Scan for the cell matching the given text and deliver its (x, y) coordinate at center. 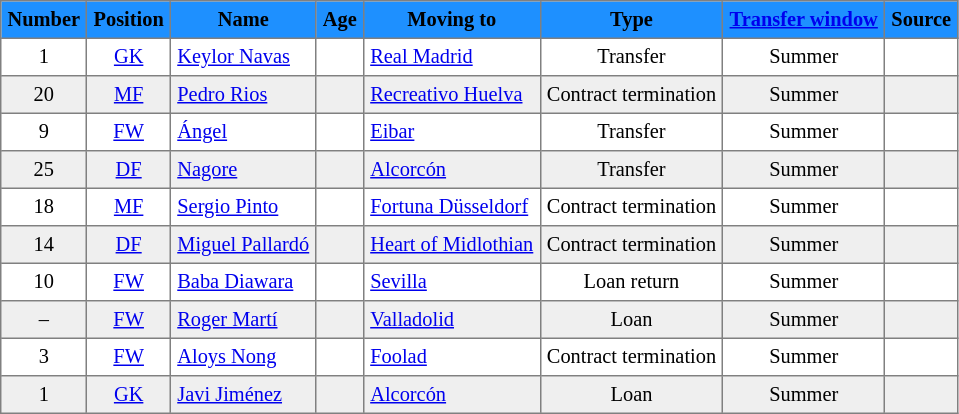
Sevilla (452, 282)
Roger Martí (244, 320)
20 (44, 95)
– (44, 320)
Heart of Midlothian (452, 245)
Moving to (452, 20)
Valladolid (452, 320)
3 (44, 357)
Number (44, 20)
10 (44, 282)
Javi Jiménez (244, 395)
Nagore (244, 170)
Sergio Pinto (244, 207)
Ángel (244, 132)
18 (44, 207)
Real Madrid (452, 57)
Aloys Nong (244, 357)
Eibar (452, 132)
Type (632, 20)
Pedro Rios (244, 95)
Transfer window (804, 20)
Source (922, 20)
Age (340, 20)
Position (129, 20)
Loan return (632, 282)
Baba Diawara (244, 282)
Keylor Navas (244, 57)
Miguel Pallardó (244, 245)
Name (244, 20)
14 (44, 245)
9 (44, 132)
Fortuna Düsseldorf (452, 207)
Foolad (452, 357)
25 (44, 170)
Recreativo Huelva (452, 95)
